Output the (x, y) coordinate of the center of the cell containing the given text.  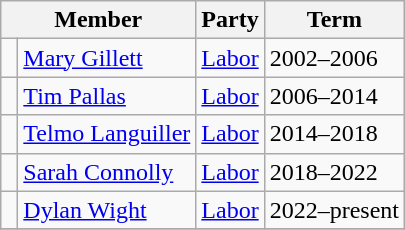
Party (230, 20)
2002–2006 (334, 58)
Telmo Languiller (107, 134)
2014–2018 (334, 134)
2006–2014 (334, 96)
Dylan Wight (107, 210)
2022–present (334, 210)
Sarah Connolly (107, 172)
Mary Gillett (107, 58)
Tim Pallas (107, 96)
2018–2022 (334, 172)
Member (98, 20)
Term (334, 20)
